Detect which cell encompasses the target text, then output its [x, y] center coordinate. 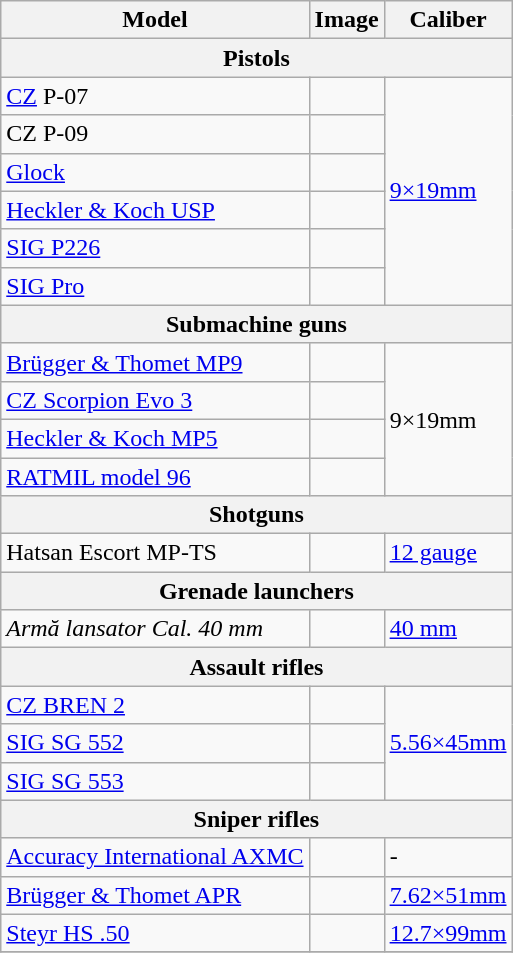
Grenade launchers [256, 591]
Model [155, 20]
SIG SG 553 [155, 781]
SIG SG 552 [155, 743]
Pistols [256, 58]
CZ P-09 [155, 134]
7.62×51mm [448, 895]
- [448, 857]
SIG P226 [155, 248]
5.56×45mm [448, 743]
CZ BREN 2 [155, 705]
Shotguns [256, 515]
Caliber [448, 20]
Brügger & Thomet APR [155, 895]
CZ Scorpion Evo 3 [155, 400]
Heckler & Koch USP [155, 210]
Brügger & Thomet MP9 [155, 362]
Submachine guns [256, 324]
Armă lansator Cal. 40 mm [155, 629]
CZ P-07 [155, 96]
RATMIL model 96 [155, 477]
Steyr HS .50 [155, 933]
Glock [155, 172]
12.7×99mm [448, 933]
Image [346, 20]
Sniper rifles [256, 819]
Hatsan Escort MP-TS [155, 553]
SIG Pro [155, 286]
Heckler & Koch MP5 [155, 438]
12 gauge [448, 553]
40 mm [448, 629]
Accuracy International AXMC [155, 857]
Assault rifles [256, 667]
